Scan for the cell matching the given text and deliver its (x, y) coordinate at center. 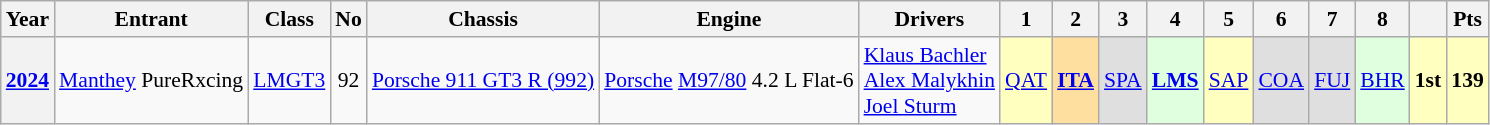
Klaus Bachler Alex Malykhin Joel Sturm (930, 80)
4 (1176, 19)
LMGT3 (289, 80)
1st (1428, 80)
Entrant (151, 19)
No (348, 19)
LMS (1176, 80)
SAP (1229, 80)
Class (289, 19)
Manthey PureRxcing (151, 80)
2 (1076, 19)
3 (1123, 19)
FUJ (1332, 80)
SPA (1123, 80)
Porsche 911 GT3 R (992) (483, 80)
139 (1468, 80)
Year (28, 19)
6 (1281, 19)
2024 (28, 80)
Chassis (483, 19)
Porsche M97/80 4.2 L Flat-6 (728, 80)
92 (348, 80)
QAT (1026, 80)
8 (1382, 19)
Pts (1468, 19)
Drivers (930, 19)
1 (1026, 19)
BHR (1382, 80)
7 (1332, 19)
Engine (728, 19)
COA (1281, 80)
ITA (1076, 80)
5 (1229, 19)
